For the text-containing cell, return its midpoint in [X, Y] coordinate format. 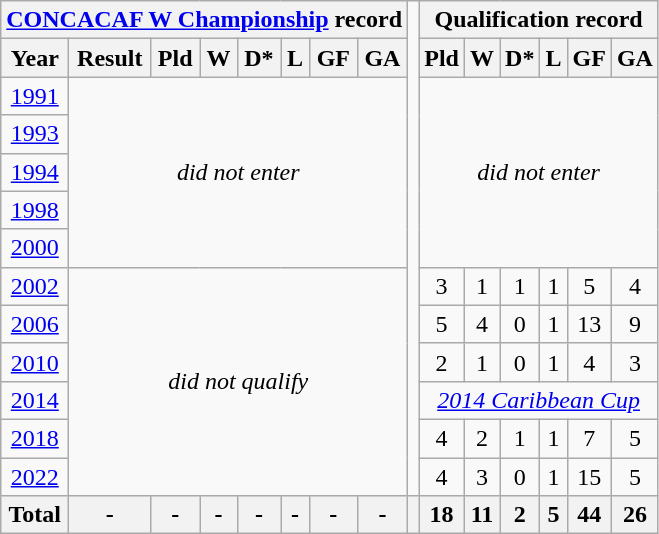
2010 [35, 362]
Qualification record [539, 20]
7 [589, 438]
CONCACAF W Championship record [204, 20]
26 [634, 515]
44 [589, 515]
2018 [35, 438]
Total [35, 515]
1994 [35, 172]
2022 [35, 477]
Year [35, 58]
15 [589, 477]
9 [634, 324]
Result [110, 58]
18 [442, 515]
did not qualify [238, 381]
2014 Caribbean Cup [539, 400]
13 [589, 324]
2014 [35, 400]
2006 [35, 324]
1998 [35, 210]
11 [482, 515]
2000 [35, 248]
1991 [35, 96]
1993 [35, 134]
2002 [35, 286]
